Detect which cell encompasses the target text, then output its (x, y) center coordinate. 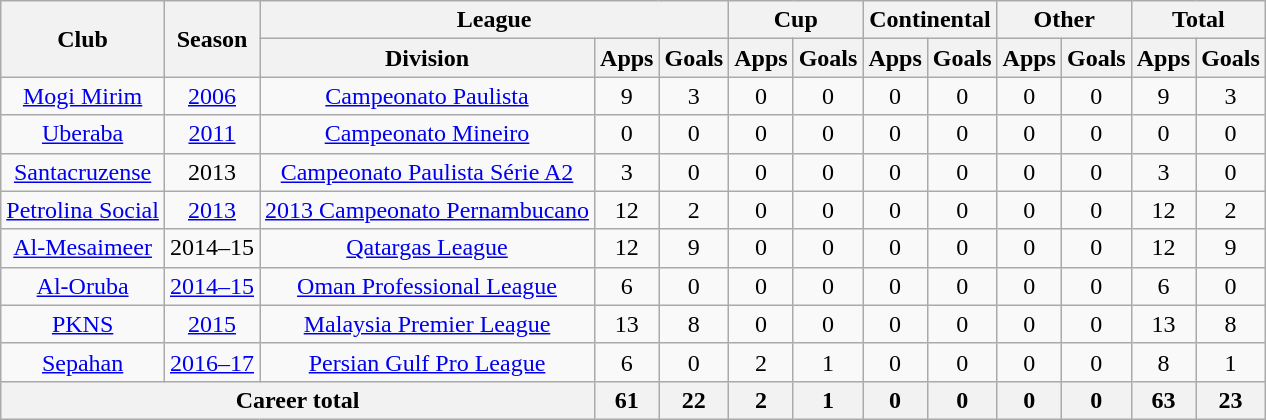
2006 (212, 96)
PKNS (83, 324)
Sepahan (83, 362)
Season (212, 39)
Continental (930, 20)
2011 (212, 134)
Qatargas League (428, 248)
Cup (796, 20)
Al-Oruba (83, 286)
Division (428, 58)
Campeonato Paulista (428, 96)
22 (694, 400)
Campeonato Mineiro (428, 134)
Career total (298, 400)
Persian Gulf Pro League (428, 362)
Campeonato Paulista Série A2 (428, 172)
League (494, 20)
2013 Campeonato Pernambucano (428, 210)
Malaysia Premier League (428, 324)
2015 (212, 324)
Other (1064, 20)
Uberaba (83, 134)
Santacruzense (83, 172)
Al-Mesaimeer (83, 248)
Oman Professional League (428, 286)
Club (83, 39)
61 (627, 400)
Mogi Mirim (83, 96)
23 (1231, 400)
Total (1198, 20)
2016–17 (212, 362)
63 (1163, 400)
Petrolina Social (83, 210)
